Return [X, Y] of the center of cell containing provided text 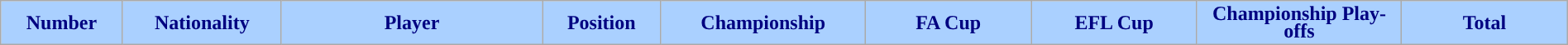
Nationality [202, 23]
Championship Play-offs [1298, 23]
EFL Cup [1114, 23]
Total [1485, 23]
Number [61, 23]
FA Cup [948, 23]
Player [412, 23]
Position [602, 23]
Championship [762, 23]
